For the text-containing cell, return its midpoint in (x, y) coordinate format. 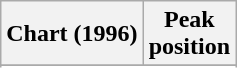
Chart (1996) (72, 34)
Peakposition (189, 34)
